Detect which cell encompasses the target text, then output its (X, Y) center coordinate. 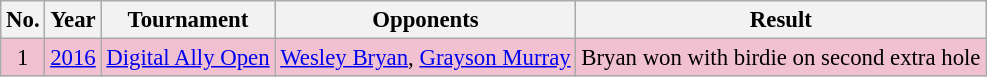
Wesley Bryan, Grayson Murray (426, 58)
1 (23, 58)
No. (23, 20)
Year (73, 20)
Digital Ally Open (188, 58)
2016 (73, 58)
Bryan won with birdie on second extra hole (781, 58)
Opponents (426, 20)
Result (781, 20)
Tournament (188, 20)
